Detect which cell encompasses the target text, then output its [X, Y] center coordinate. 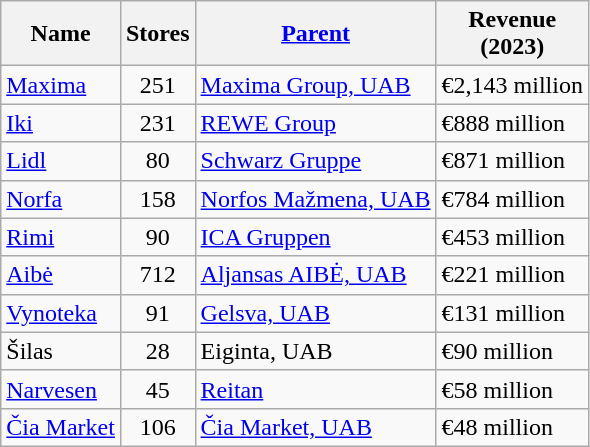
Name [61, 34]
251 [158, 85]
ICA Gruppen [316, 237]
Vynoteka [61, 313]
91 [158, 313]
€871 million [512, 161]
Šilas [61, 351]
Revenue(2023) [512, 34]
Iki [61, 123]
Aljansas AIBĖ, UAB [316, 275]
Norfa [61, 199]
Parent [316, 34]
REWE Group [316, 123]
Narvesen [61, 389]
€131 million [512, 313]
80 [158, 161]
€2,143 million [512, 85]
231 [158, 123]
Čia Market [61, 427]
45 [158, 389]
€48 million [512, 427]
28 [158, 351]
Gelsva, UAB [316, 313]
158 [158, 199]
712 [158, 275]
Rimi [61, 237]
Maxima [61, 85]
€221 million [512, 275]
Schwarz Gruppe [316, 161]
€784 million [512, 199]
Maxima Group, UAB [316, 85]
€58 million [512, 389]
Čia Market, UAB [316, 427]
Eiginta, UAB [316, 351]
106 [158, 427]
Reitan [316, 389]
Stores [158, 34]
€888 million [512, 123]
Aibė [61, 275]
Lidl [61, 161]
€90 million [512, 351]
90 [158, 237]
€453 million [512, 237]
Norfos Mažmena, UAB [316, 199]
